Locate the cell with the specified text and output its [x, y] center coordinate. 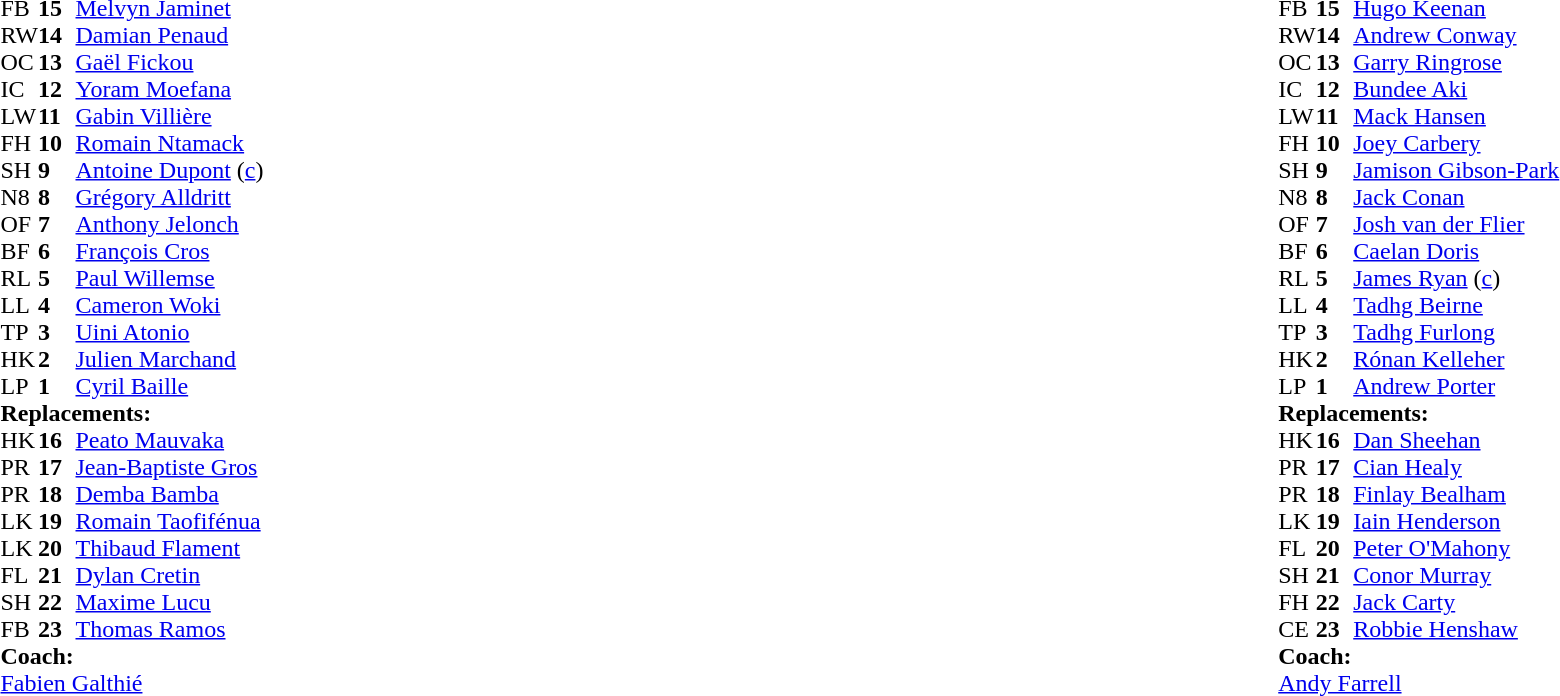
Anthony Jelonch [170, 224]
Caelan Doris [1456, 252]
Yoram Moefana [170, 90]
Joey Carbery [1456, 144]
Peter O'Mahony [1456, 548]
Tadhg Beirne [1456, 306]
François Cros [170, 252]
Cameron Woki [170, 306]
Antoine Dupont (c) [170, 170]
Conor Murray [1456, 576]
Romain Ntamack [170, 144]
Gaël Fickou [170, 62]
FB [19, 630]
Romain Taofifénua [170, 522]
Damian Penaud [170, 36]
Dan Sheehan [1456, 440]
Jack Conan [1456, 198]
Gabin Villière [170, 116]
Demba Bamba [170, 494]
Jean-Baptiste Gros [170, 468]
Jamison Gibson-Park [1456, 170]
CE [1297, 630]
Jack Carty [1456, 602]
Rónan Kelleher [1456, 360]
Paul Willemse [170, 278]
Julien Marchand [170, 360]
Cian Healy [1456, 468]
Robbie Henshaw [1456, 630]
Finlay Bealham [1456, 494]
Iain Henderson [1456, 522]
Thomas Ramos [170, 630]
Josh van der Flier [1456, 224]
James Ryan (c) [1456, 278]
Thibaud Flament [170, 548]
Mack Hansen [1456, 116]
Cyril Baille [170, 386]
Grégory Alldritt [170, 198]
Maxime Lucu [170, 602]
Garry Ringrose [1456, 62]
Bundee Aki [1456, 90]
Andrew Conway [1456, 36]
Dylan Cretin [170, 576]
Peato Mauvaka [170, 440]
Uini Atonio [170, 332]
Andrew Porter [1456, 386]
Tadhg Furlong [1456, 332]
